Extract the (x, y) coordinate from the center of the cell holding the provided text.  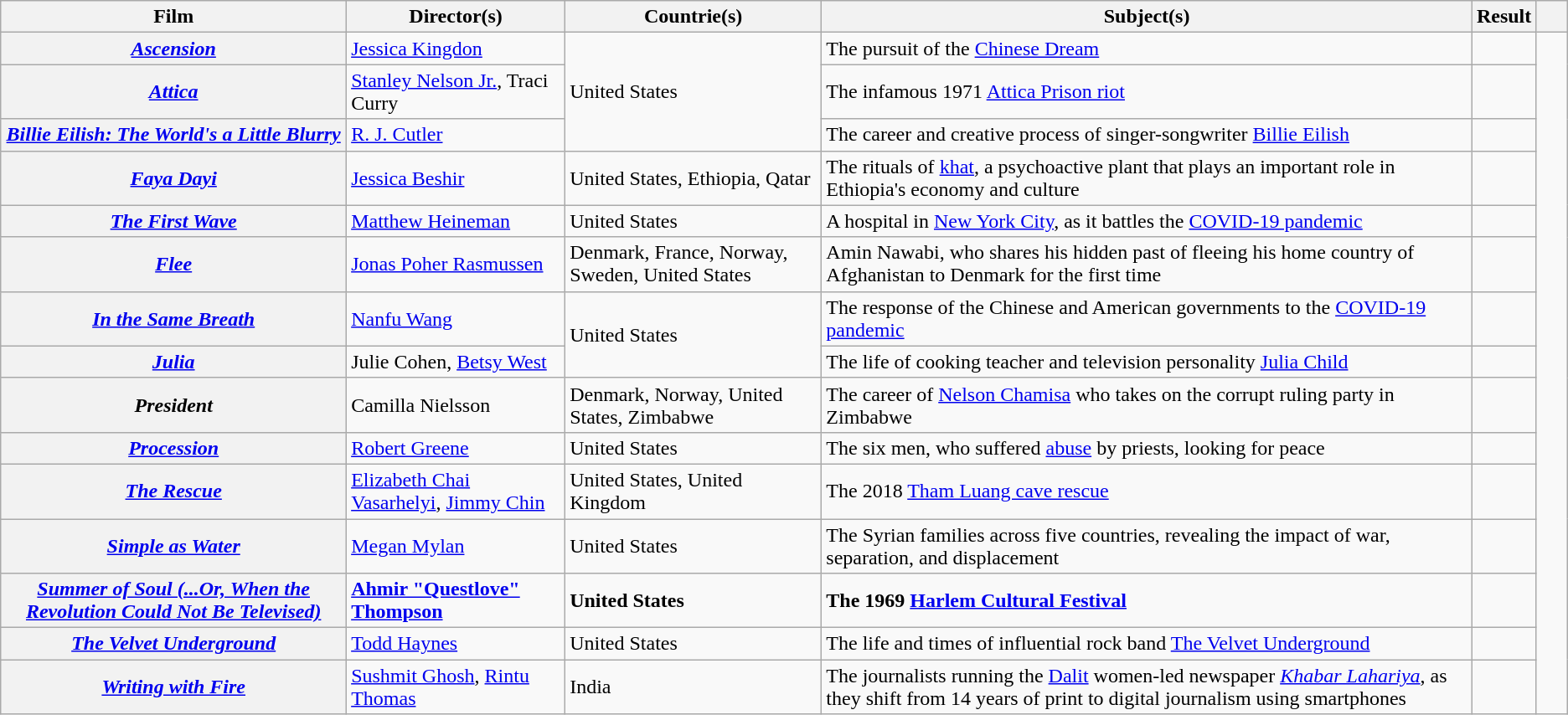
Stanley Nelson Jr., Traci Curry (456, 92)
The response of the Chinese and American governments to the COVID-19 pandemic (1148, 318)
Robert Greene (456, 448)
Billie Eilish: The World's a Little Blurry (174, 135)
Todd Haynes (456, 644)
Matthew Heineman (456, 221)
Attica (174, 92)
The Rescue (174, 491)
A hospital in New York City, as it battles the COVID-19 pandemic (1148, 221)
Writing with Fire (174, 687)
The six men, who suffered abuse by priests, looking for peace (1148, 448)
Jessica Kingdon (456, 49)
Camilla Nielsson (456, 405)
Megan Mylan (456, 546)
Denmark, Norway, United States, Zimbabwe (694, 405)
Procession (174, 448)
In the Same Breath (174, 318)
The life of cooking teacher and television personality Julia Child (1148, 362)
The 2018 Tham Luang cave rescue (1148, 491)
Elizabeth Chai Vasarhelyi, Jimmy Chin (456, 491)
Flee (174, 265)
Jessica Beshir (456, 177)
Amin Nawabi, who shares his hidden past of fleeing his home country of Afghanistan to Denmark for the first time (1148, 265)
The rituals of khat, a psychoactive plant that plays an important role in Ethiopia's economy and culture (1148, 177)
Faya Dayi (174, 177)
The 1969 Harlem Cultural Festival (1148, 601)
Denmark, France, Norway, Sweden, United States (694, 265)
Jonas Poher Rasmussen (456, 265)
President (174, 405)
Subject(s) (1148, 17)
The life and times of influential rock band The Velvet Underground (1148, 644)
Director(s) (456, 17)
The Velvet Underground (174, 644)
Ahmir "Questlove" Thompson (456, 601)
The pursuit of the Chinese Dream (1148, 49)
Countrie(s) (694, 17)
India (694, 687)
Result (1504, 17)
Julia (174, 362)
The career and creative process of singer-songwriter Billie Eilish (1148, 135)
Nanfu Wang (456, 318)
The career of Nelson Chamisa who takes on the corrupt ruling party in Zimbabwe (1148, 405)
Simple as Water (174, 546)
Julie Cohen, Betsy West (456, 362)
United States, Ethiopia, Qatar (694, 177)
The journalists running the Dalit women-led newspaper Khabar Lahariya, as they shift from 14 years of print to digital journalism using smartphones (1148, 687)
The infamous 1971 Attica Prison riot (1148, 92)
The First Wave (174, 221)
Summer of Soul (...Or, When the Revolution Could Not Be Televised) (174, 601)
Sushmit Ghosh, Rintu Thomas (456, 687)
United States, United Kingdom (694, 491)
The Syrian families across five countries, revealing the impact of war, separation, and displacement (1148, 546)
Film (174, 17)
R. J. Cutler (456, 135)
Ascension (174, 49)
